Return the [x, y] coordinate for the center point of the cell that contains the specified text.  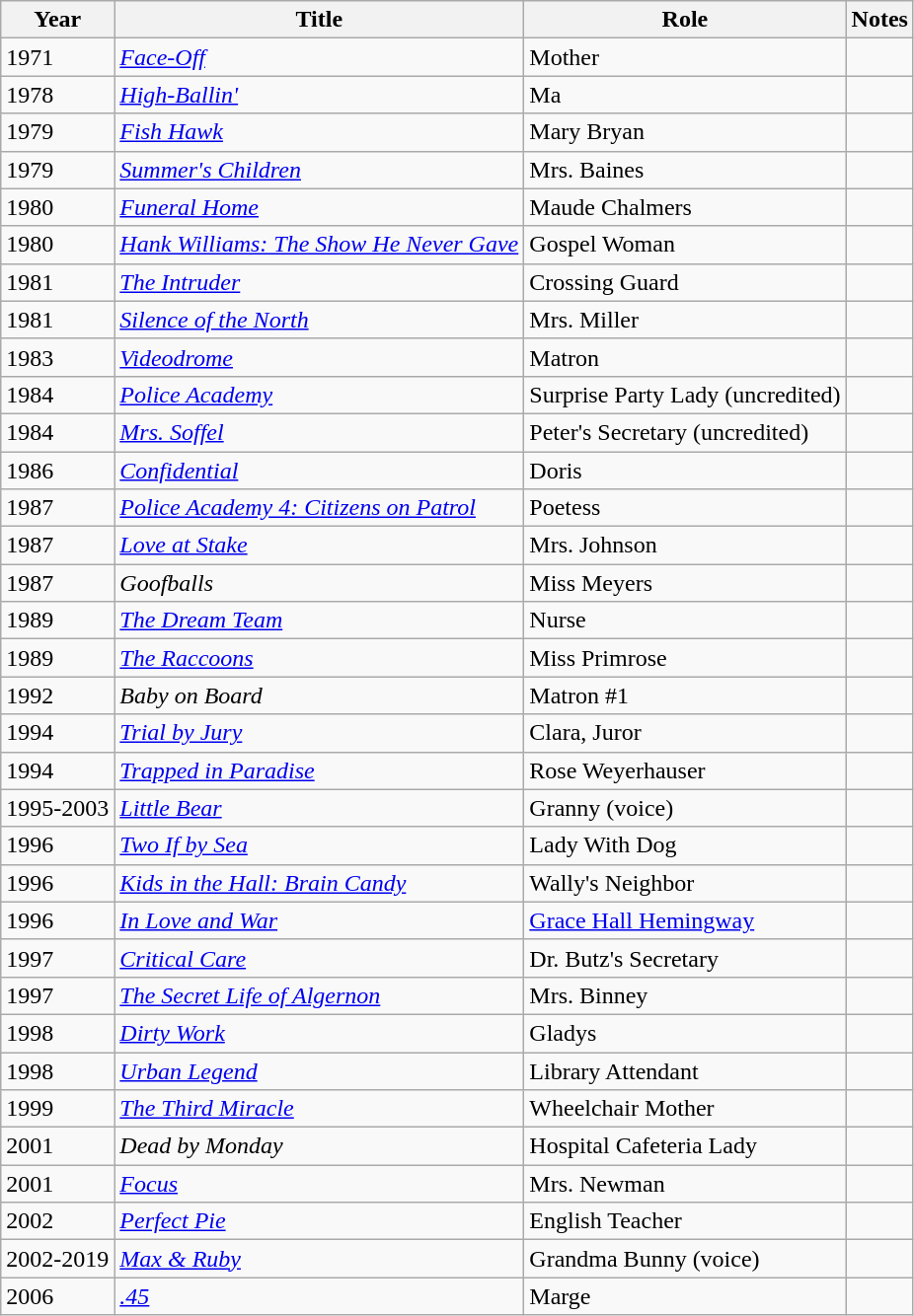
Police Academy [320, 395]
The Intruder [320, 282]
Miss Primrose [685, 658]
Mary Bryan [685, 132]
High-Ballin' [320, 95]
Doris [685, 471]
Granny (voice) [685, 808]
Kids in the Hall: Brain Candy [320, 883]
1978 [57, 95]
Wheelchair Mother [685, 1109]
Focus [320, 1184]
Critical Care [320, 958]
Trapped in Paradise [320, 770]
The Dream Team [320, 621]
Mrs. Miller [685, 320]
Matron #1 [685, 695]
Notes [879, 20]
Nurse [685, 621]
Little Bear [320, 808]
.45 [320, 1296]
Surprise Party Lady (uncredited) [685, 395]
Two If by Sea [320, 845]
Baby on Board [320, 695]
Trial by Jury [320, 733]
Peter's Secretary (uncredited) [685, 432]
1999 [57, 1109]
Mrs. Baines [685, 170]
Mother [685, 57]
1986 [57, 471]
Grandma Bunny (voice) [685, 1259]
Hospital Cafeteria Lady [685, 1146]
1983 [57, 357]
Silence of the North [320, 320]
Max & Ruby [320, 1259]
Hank Williams: The Show He Never Gave [320, 245]
Mrs. Johnson [685, 546]
Goofballs [320, 583]
Title [320, 20]
Urban Legend [320, 1070]
Face-Off [320, 57]
Mrs. Soffel [320, 432]
The Secret Life of Algernon [320, 995]
2002-2019 [57, 1259]
1992 [57, 695]
Dead by Monday [320, 1146]
The Third Miracle [320, 1109]
2002 [57, 1221]
Matron [685, 357]
Police Academy 4: Citizens on Patrol [320, 508]
Rose Weyerhauser [685, 770]
Role [685, 20]
Love at Stake [320, 546]
Confidential [320, 471]
Funeral Home [320, 207]
Videodrome [320, 357]
Dr. Butz's Secretary [685, 958]
The Raccoons [320, 658]
Mrs. Binney [685, 995]
Crossing Guard [685, 282]
Library Attendant [685, 1070]
Miss Meyers [685, 583]
Maude Chalmers [685, 207]
Fish Hawk [320, 132]
1995-2003 [57, 808]
Clara, Juror [685, 733]
English Teacher [685, 1221]
Wally's Neighbor [685, 883]
Lady With Dog [685, 845]
In Love and War [320, 920]
Ma [685, 95]
Grace Hall Hemingway [685, 920]
Dirty Work [320, 1033]
Gladys [685, 1033]
Gospel Woman [685, 245]
Poetess [685, 508]
2006 [57, 1296]
Summer's Children [320, 170]
1971 [57, 57]
Year [57, 20]
Marge [685, 1296]
Perfect Pie [320, 1221]
Mrs. Newman [685, 1184]
